Locate the cell with the specified text and output its [x, y] center coordinate. 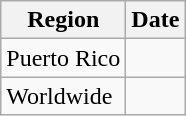
Worldwide [64, 96]
Date [156, 20]
Region [64, 20]
Puerto Rico [64, 58]
